Identify which cell holds the provided text, then report its (x, y) central coordinate. 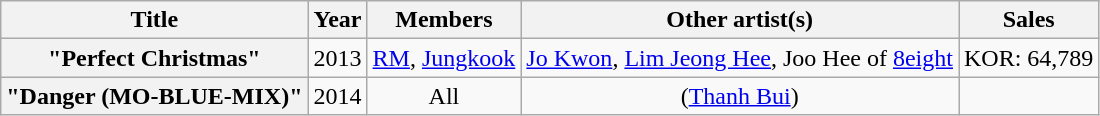
Year (338, 20)
"Perfect Christmas" (154, 58)
RM, Jungkook (444, 58)
Title (154, 20)
2013 (338, 58)
"Danger (MO-BLUE-MIX)" (154, 96)
Members (444, 20)
Other artist(s) (740, 20)
Jo Kwon, Lim Jeong Hee, Joo Hee of 8eight (740, 58)
Sales (1028, 20)
2014 (338, 96)
(Thanh Bui) (740, 96)
KOR: 64,789 (1028, 58)
All (444, 96)
